Return (x, y) of the center of cell containing provided text 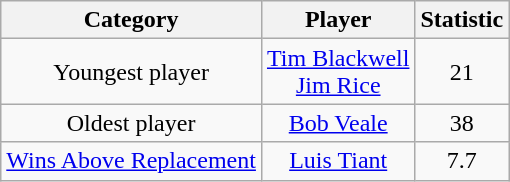
Oldest player (132, 123)
Wins Above Replacement (132, 161)
Statistic (462, 20)
Tim BlackwellJim Rice (338, 72)
Player (338, 20)
Luis Tiant (338, 161)
Bob Veale (338, 123)
Category (132, 20)
38 (462, 123)
7.7 (462, 161)
Youngest player (132, 72)
21 (462, 72)
